Search for the cell housing the specified text and yield its (X, Y) center coordinate. 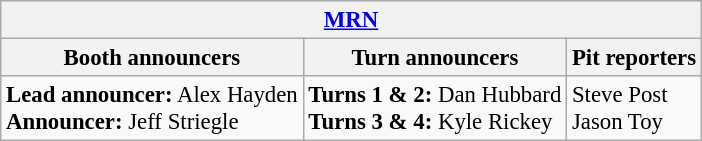
Booth announcers (152, 58)
Turns 1 & 2: Dan HubbardTurns 3 & 4: Kyle Rickey (435, 108)
MRN (352, 20)
Steve PostJason Toy (634, 108)
Turn announcers (435, 58)
Lead announcer: Alex HaydenAnnouncer: Jeff Striegle (152, 108)
Pit reporters (634, 58)
